Scan for the cell matching the given text and deliver its (x, y) coordinate at center. 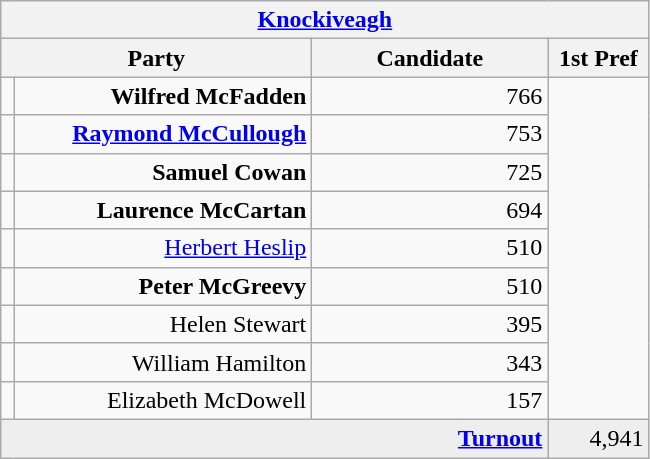
Helen Stewart (163, 324)
1st Pref (598, 58)
Herbert Heslip (163, 248)
Party (156, 58)
Knockiveagh (325, 20)
157 (430, 400)
Turnout (274, 438)
694 (430, 210)
Peter McGreevy (163, 286)
753 (430, 134)
766 (430, 96)
Wilfred McFadden (163, 96)
Candidate (430, 58)
343 (430, 362)
Raymond McCullough (163, 134)
Laurence McCartan (163, 210)
395 (430, 324)
Samuel Cowan (163, 172)
4,941 (598, 438)
725 (430, 172)
William Hamilton (163, 362)
Elizabeth McDowell (163, 400)
